Locate the cell with the specified text and output its (X, Y) center coordinate. 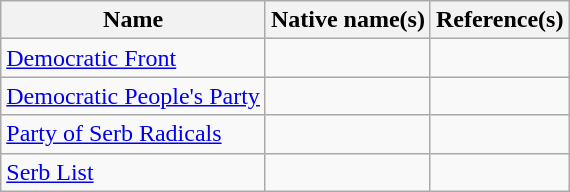
Democratic People's Party (134, 96)
Name (134, 20)
Party of Serb Radicals (134, 134)
Reference(s) (500, 20)
Serb List (134, 172)
Democratic Front (134, 58)
Native name(s) (348, 20)
